From the cell containing the given text, extract its center point as (x, y) coordinate. 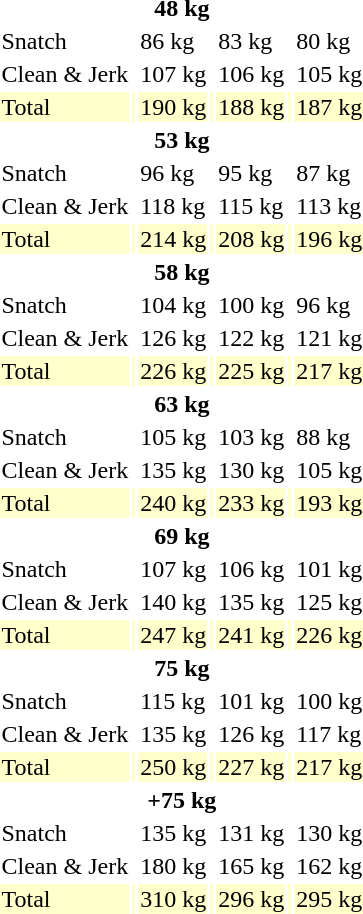
190 kg (174, 107)
233 kg (252, 503)
240 kg (174, 503)
131 kg (252, 833)
226 kg (174, 371)
86 kg (174, 41)
103 kg (252, 437)
225 kg (252, 371)
105 kg (174, 437)
104 kg (174, 305)
214 kg (174, 239)
208 kg (252, 239)
140 kg (174, 602)
241 kg (252, 635)
101 kg (252, 701)
180 kg (174, 866)
310 kg (174, 899)
296 kg (252, 899)
227 kg (252, 767)
130 kg (252, 470)
122 kg (252, 338)
100 kg (252, 305)
118 kg (174, 206)
96 kg (174, 173)
247 kg (174, 635)
188 kg (252, 107)
250 kg (174, 767)
83 kg (252, 41)
95 kg (252, 173)
165 kg (252, 866)
